Provide the [x, y] coordinate of the cell's center where the given text is located.  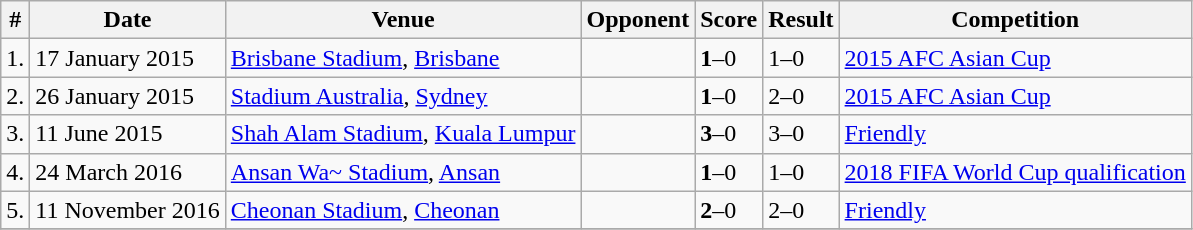
24 March 2016 [128, 172]
11 November 2016 [128, 210]
Opponent [638, 20]
26 January 2015 [128, 96]
4. [16, 172]
11 June 2015 [128, 134]
2. [16, 96]
# [16, 20]
Stadium Australia, Sydney [403, 96]
17 January 2015 [128, 58]
Cheonan Stadium, Cheonan [403, 210]
Ansan Wa~ Stadium, Ansan [403, 172]
3. [16, 134]
Brisbane Stadium, Brisbane [403, 58]
Competition [1015, 20]
Venue [403, 20]
Shah Alam Stadium, Kuala Lumpur [403, 134]
5. [16, 210]
1. [16, 58]
Date [128, 20]
Score [729, 20]
Result [801, 20]
2018 FIFA World Cup qualification [1015, 172]
